Scan for the cell matching the given text and deliver its [X, Y] coordinate at center. 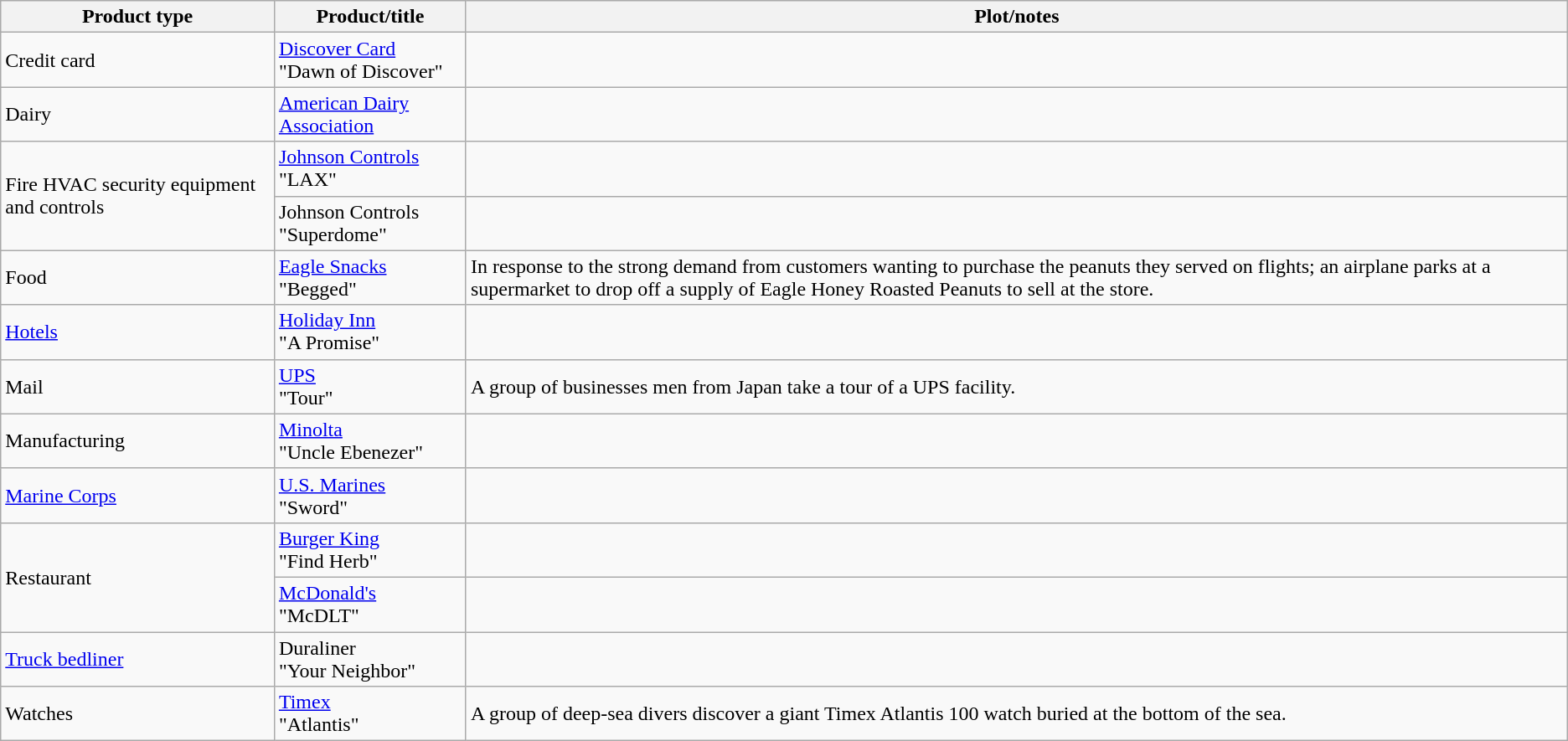
Hotels [137, 332]
A group of deep-sea divers discover a giant Timex Atlantis 100 watch buried at the bottom of the sea. [1017, 713]
Johnson Controls"Superdome" [370, 223]
Timex"Atlantis" [370, 713]
McDonald's"McDLT" [370, 605]
Product type [137, 17]
A group of businesses men from Japan take a tour of a UPS facility. [1017, 387]
UPS"Tour" [370, 387]
Watches [137, 713]
Plot/notes [1017, 17]
Food [137, 278]
American Dairy Association [370, 114]
Truck bedliner [137, 658]
Fire HVAC security equipment and controls [137, 196]
Credit card [137, 60]
Minolta"Uncle Ebenezer" [370, 440]
Johnson Controls"LAX" [370, 169]
U.S. Marines"Sword" [370, 496]
Eagle Snacks"Begged" [370, 278]
Product/title [370, 17]
Duraliner"Your Neighbor" [370, 658]
Dairy [137, 114]
Marine Corps [137, 496]
Discover Card"Dawn of Discover" [370, 60]
Mail [137, 387]
Manufacturing [137, 440]
Holiday Inn"A Promise" [370, 332]
Burger King"Find Herb" [370, 549]
Restaurant [137, 577]
